Capture the cell that displays the provided text and extract its [X, Y] central coordinate. 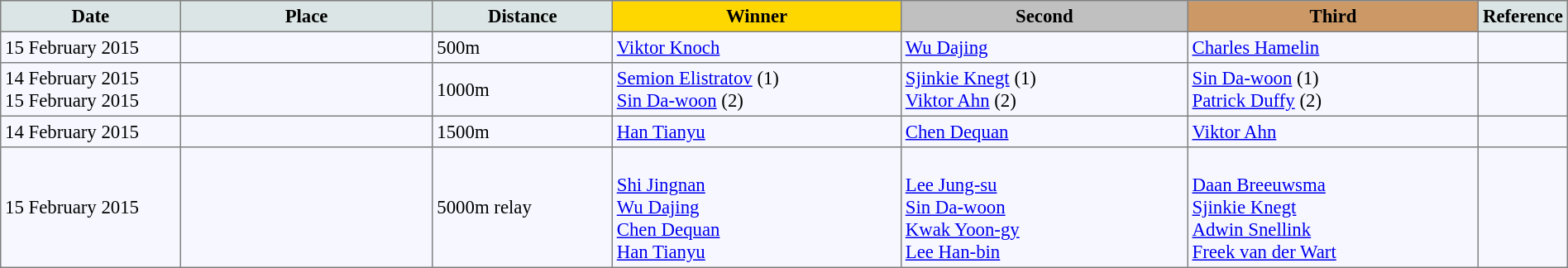
Sin Da-woon (1) Patrick Duffy (2) [1333, 89]
Lee Jung-suSin Da-woonKwak Yoon-gyLee Han-bin [1045, 208]
Wu Dajing [1045, 47]
1500m [523, 132]
1000m [523, 89]
Han Tianyu [758, 132]
Daan BreeuwsmaSjinkie KnegtAdwin SnellinkFreek van der Wart [1333, 208]
Shi JingnanWu DajingChen DequanHan Tianyu [758, 208]
Winner [758, 17]
Charles Hamelin [1333, 47]
Sjinkie Knegt (1) Viktor Ahn (2) [1045, 89]
14 February 201515 February 2015 [91, 89]
Reference [1523, 17]
Second [1045, 17]
Date [91, 17]
500m [523, 47]
Viktor Knoch [758, 47]
Third [1333, 17]
Viktor Ahn [1333, 132]
Distance [523, 17]
14 February 2015 [91, 132]
Chen Dequan [1045, 132]
Semion Elistratov (1) Sin Da-woon (2) [758, 89]
Place [306, 17]
5000m relay [523, 208]
